Provide the [X, Y] coordinate of the cell's center where the given text is located.  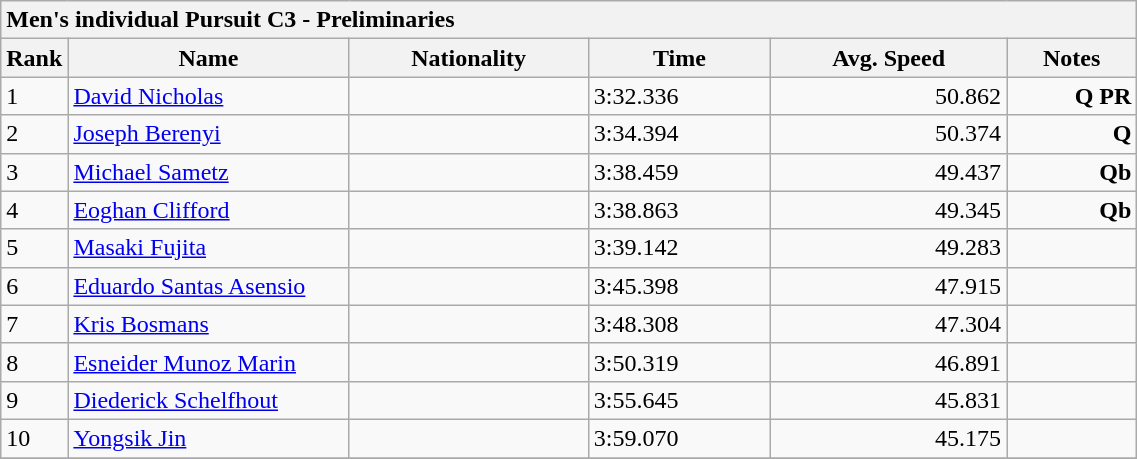
45.831 [889, 400]
49.437 [889, 172]
50.374 [889, 134]
47.915 [889, 286]
Michael Sametz [208, 172]
Q PR [1072, 96]
Avg. Speed [889, 58]
David Nicholas [208, 96]
6 [34, 286]
47.304 [889, 324]
Masaki Fujita [208, 248]
1 [34, 96]
Q [1072, 134]
Name [208, 58]
Esneider Munoz Marin [208, 362]
46.891 [889, 362]
49.345 [889, 210]
3:38.863 [679, 210]
Diederick Schelfhout [208, 400]
10 [34, 438]
3:38.459 [679, 172]
45.175 [889, 438]
Eoghan Clifford [208, 210]
3:45.398 [679, 286]
Eduardo Santas Asensio [208, 286]
Time [679, 58]
3:55.645 [679, 400]
3:34.394 [679, 134]
3:59.070 [679, 438]
3:32.336 [679, 96]
2 [34, 134]
Kris Bosmans [208, 324]
3 [34, 172]
Men's individual Pursuit C3 - Preliminaries [569, 20]
Yongsik Jin [208, 438]
8 [34, 362]
50.862 [889, 96]
49.283 [889, 248]
Joseph Berenyi [208, 134]
Notes [1072, 58]
Nationality [468, 58]
4 [34, 210]
Rank [34, 58]
3:48.308 [679, 324]
3:39.142 [679, 248]
7 [34, 324]
3:50.319 [679, 362]
9 [34, 400]
5 [34, 248]
